Search for the cell housing the specified text and yield its (X, Y) center coordinate. 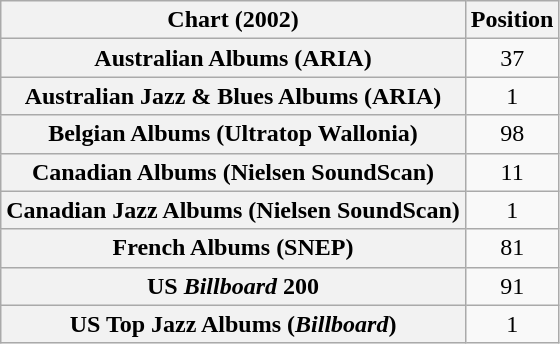
US Billboard 200 (234, 286)
French Albums (SNEP) (234, 248)
Chart (2002) (234, 20)
37 (512, 58)
Canadian Jazz Albums (Nielsen SoundScan) (234, 210)
91 (512, 286)
US Top Jazz Albums (Billboard) (234, 324)
98 (512, 134)
Belgian Albums (Ultratop Wallonia) (234, 134)
11 (512, 172)
Australian Jazz & Blues Albums (ARIA) (234, 96)
Canadian Albums (Nielsen SoundScan) (234, 172)
Australian Albums (ARIA) (234, 58)
81 (512, 248)
Position (512, 20)
